Detect which cell encompasses the target text, then output its (X, Y) center coordinate. 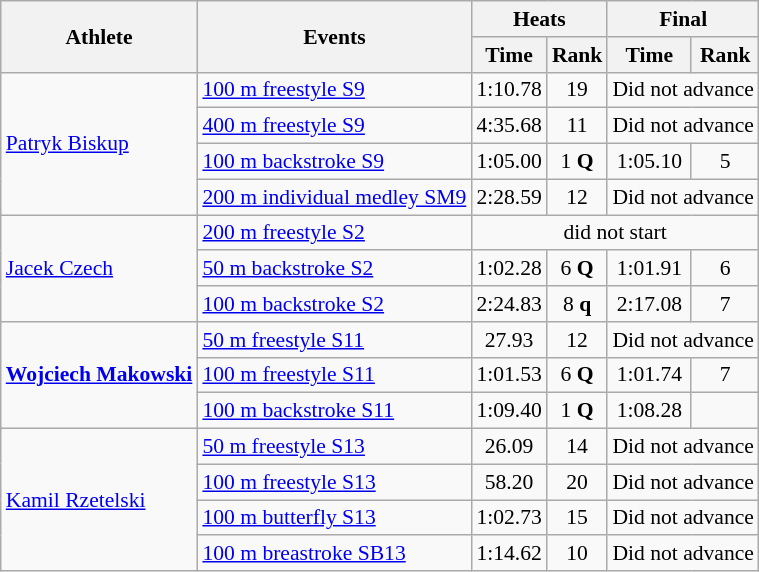
100 m backstroke S2 (334, 304)
50 m freestyle S11 (334, 340)
1:01.91 (649, 269)
1:14.62 (508, 554)
100 m backstroke S11 (334, 411)
14 (578, 447)
Wojciech Makowski (100, 376)
1:02.73 (508, 518)
400 m freestyle S9 (334, 126)
20 (578, 482)
100 m freestyle S13 (334, 482)
58.20 (508, 482)
11 (578, 126)
1:05.10 (649, 162)
1:01.74 (649, 375)
200 m freestyle S2 (334, 233)
15 (578, 518)
2:28.59 (508, 197)
8 q (578, 304)
100 m freestyle S11 (334, 375)
27.93 (508, 340)
50 m backstroke S2 (334, 269)
Kamil Rzetelski (100, 500)
100 m butterfly S13 (334, 518)
5 (724, 162)
50 m freestyle S13 (334, 447)
1:09.40 (508, 411)
Events (334, 36)
4:35.68 (508, 126)
did not start (615, 233)
Final (683, 19)
2:17.08 (649, 304)
200 m individual medley SM9 (334, 197)
1:01.53 (508, 375)
6 (724, 269)
10 (578, 554)
1:05.00 (508, 162)
Heats (539, 19)
1:02.28 (508, 269)
2:24.83 (508, 304)
100 m freestyle S9 (334, 90)
100 m backstroke S9 (334, 162)
Jacek Czech (100, 268)
1:10.78 (508, 90)
Athlete (100, 36)
19 (578, 90)
Patryk Biskup (100, 143)
1:08.28 (649, 411)
100 m breastroke SB13 (334, 554)
26.09 (508, 447)
